Capture the cell that displays the provided text and extract its [x, y] central coordinate. 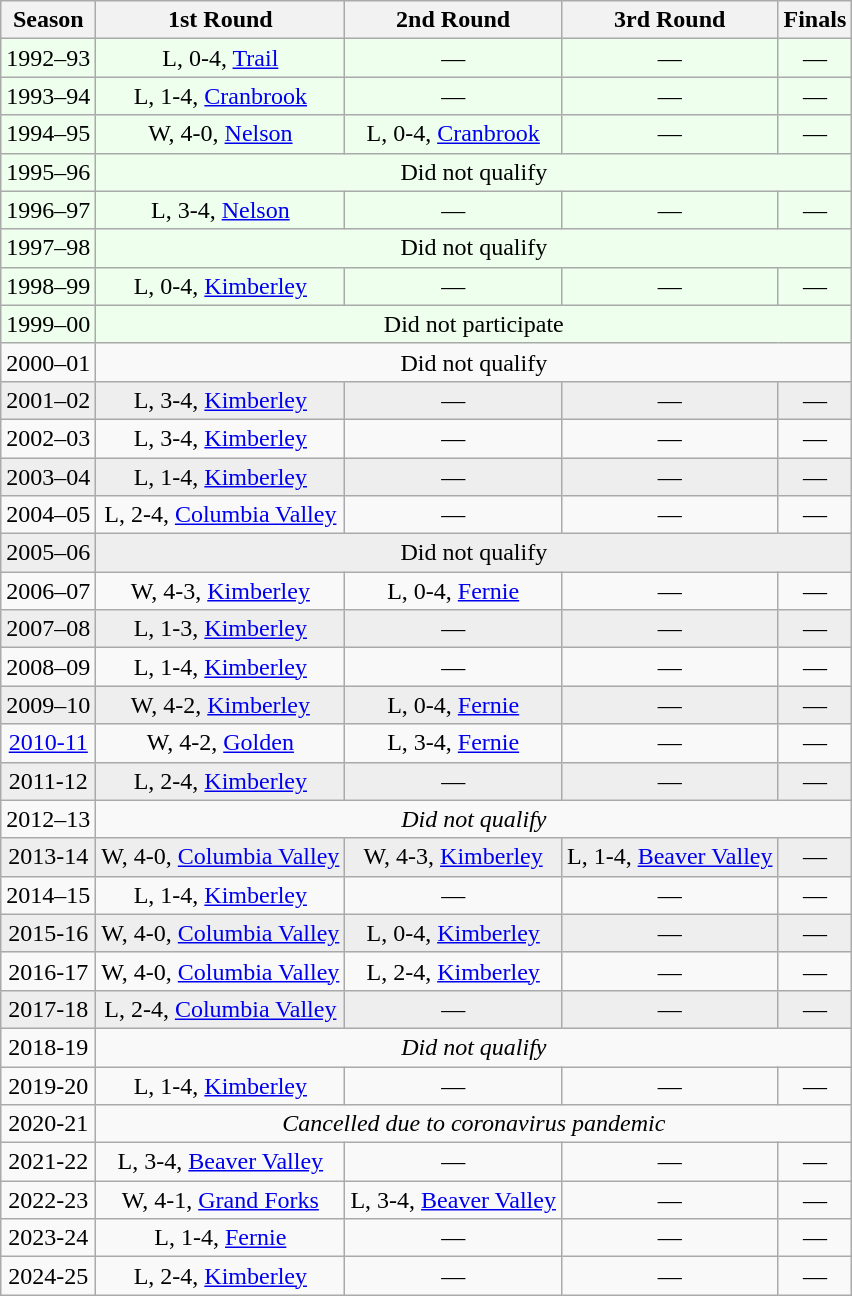
1998–99 [48, 286]
Season [48, 20]
2003–04 [48, 477]
1999–00 [48, 324]
2001–02 [48, 400]
2006–07 [48, 591]
2023-24 [48, 1238]
1st Round [220, 20]
2020-21 [48, 1124]
W, 4-0, Nelson [220, 134]
L, 1-4, Beaver Valley [670, 857]
L, 1-4, Cranbrook [220, 96]
2016-17 [48, 971]
W, 4-1, Grand Forks [220, 1200]
2021-22 [48, 1162]
2015-16 [48, 933]
1992–93 [48, 58]
2017-18 [48, 1009]
2010-11 [48, 743]
2012–13 [48, 819]
2004–05 [48, 515]
Finals [815, 20]
1997–98 [48, 248]
2024-25 [48, 1276]
2011-12 [48, 781]
2013-14 [48, 857]
L, 3-4, Nelson [220, 210]
L, 0-4, Cranbrook [454, 134]
2002–03 [48, 438]
2014–15 [48, 895]
1996–97 [48, 210]
2nd Round [454, 20]
L, 3-4, Fernie [454, 743]
1994–95 [48, 134]
3rd Round [670, 20]
W, 4-2, Golden [220, 743]
2022-23 [48, 1200]
W, 4-2, Kimberley [220, 705]
Cancelled due to coronavirus pandemic [474, 1124]
L, 1-4, Fernie [220, 1238]
1993–94 [48, 96]
Did not participate [474, 324]
2007–08 [48, 629]
2000–01 [48, 362]
1995–96 [48, 172]
2008–09 [48, 667]
2009–10 [48, 705]
2018-19 [48, 1047]
L, 1-3, Kimberley [220, 629]
L, 0-4, Trail [220, 58]
2005–06 [48, 553]
2019-20 [48, 1085]
